Output the (x, y) coordinate of the center of the cell containing the given text.  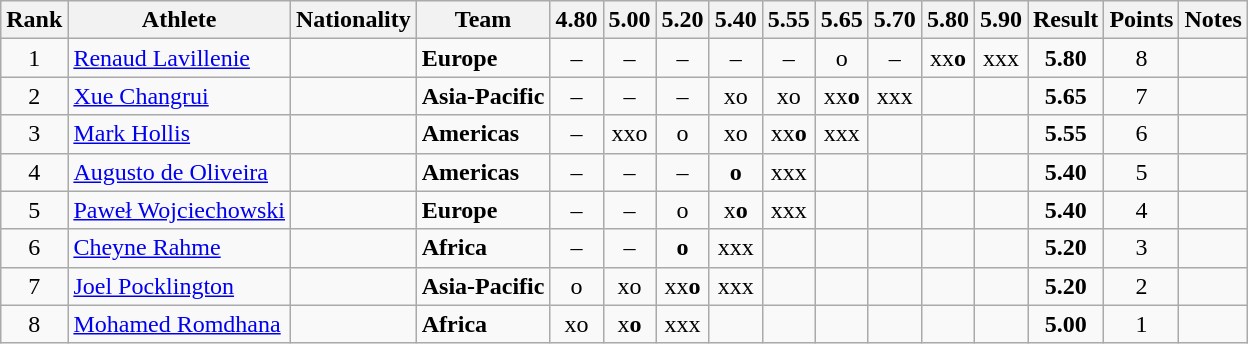
Team (483, 20)
Augusto de Oliveira (180, 172)
Result (1066, 20)
Joel Pocklington (180, 286)
5.70 (894, 20)
Mark Hollis (180, 134)
4.80 (576, 20)
Paweł Wojciechowski (180, 210)
Cheyne Rahme (180, 248)
Renaud Lavillenie (180, 58)
5.90 (1000, 20)
Mohamed Romdhana (180, 324)
Rank (34, 20)
Xue Changrui (180, 96)
Nationality (354, 20)
Points (1142, 20)
Athlete (180, 20)
Notes (1213, 20)
